Capture the cell that displays the provided text and extract its [X, Y] central coordinate. 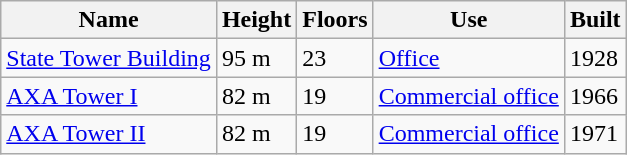
95 m [256, 58]
AXA Tower I [109, 96]
1966 [595, 96]
Floors [335, 20]
State Tower Building [109, 58]
Use [468, 20]
Height [256, 20]
1971 [595, 134]
AXA Tower II [109, 134]
Office [468, 58]
Built [595, 20]
1928 [595, 58]
23 [335, 58]
Name [109, 20]
